Return [x, y] of the center of cell containing provided text 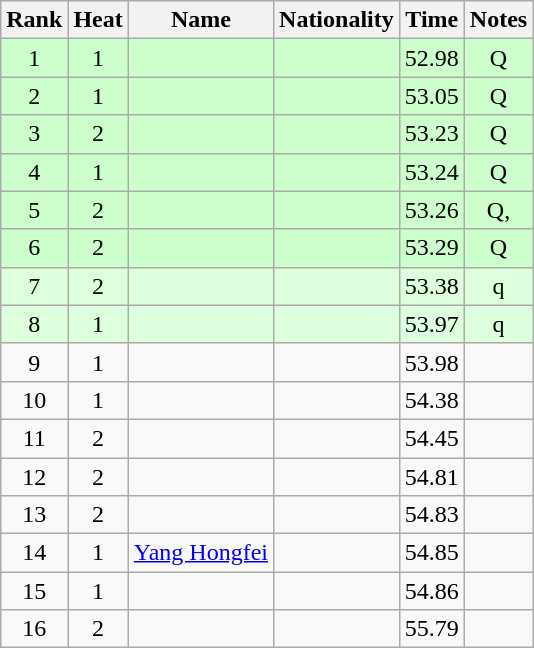
13 [34, 515]
54.81 [432, 477]
53.26 [432, 210]
53.24 [432, 172]
Rank [34, 20]
10 [34, 400]
55.79 [432, 629]
8 [34, 324]
52.98 [432, 58]
7 [34, 286]
54.85 [432, 553]
9 [34, 362]
54.86 [432, 591]
Name [200, 20]
3 [34, 134]
54.38 [432, 400]
5 [34, 210]
12 [34, 477]
Q, [498, 210]
Yang Hongfei [200, 553]
4 [34, 172]
54.83 [432, 515]
Notes [498, 20]
54.45 [432, 438]
6 [34, 248]
11 [34, 438]
53.29 [432, 248]
Heat [98, 20]
53.05 [432, 96]
53.97 [432, 324]
15 [34, 591]
Time [432, 20]
16 [34, 629]
53.98 [432, 362]
53.38 [432, 286]
Nationality [337, 20]
14 [34, 553]
53.23 [432, 134]
